Find where the given text appears and provide that cell's center as [X, Y] coordinate. 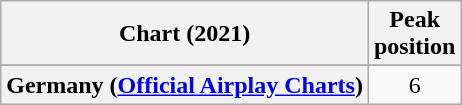
Chart (2021) [185, 34]
Peakposition [414, 34]
Germany (Official Airplay Charts) [185, 85]
6 [414, 85]
